Scan for the cell matching the given text and deliver its [x, y] coordinate at center. 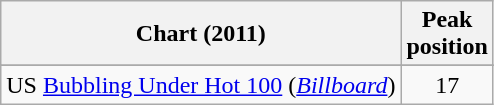
US Bubbling Under Hot 100 (Billboard) [201, 85]
17 [447, 85]
Chart (2011) [201, 34]
Peakposition [447, 34]
